Detect which cell encompasses the target text, then output its (X, Y) center coordinate. 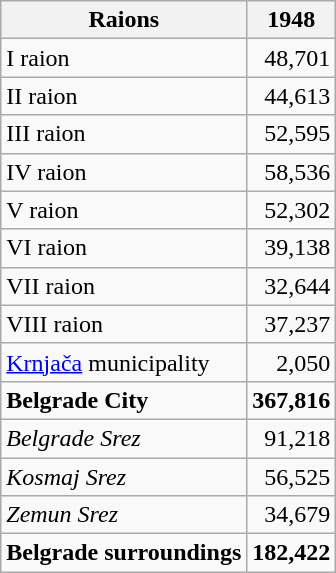
56,525 (292, 477)
32,644 (292, 286)
Kosmaj Srez (124, 477)
Raions (124, 20)
367,816 (292, 400)
Belgrade City (124, 400)
Belgrade surroundings (124, 553)
39,138 (292, 248)
34,679 (292, 515)
1948 (292, 20)
VIII raion (124, 324)
182,422 (292, 553)
V raion (124, 210)
VI raion (124, 248)
52,595 (292, 134)
48,701 (292, 58)
Zemun Srez (124, 515)
58,536 (292, 172)
III raion (124, 134)
52,302 (292, 210)
2,050 (292, 362)
II raion (124, 96)
VII raion (124, 286)
91,218 (292, 438)
Belgrade Srez (124, 438)
I raion (124, 58)
44,613 (292, 96)
37,237 (292, 324)
Krnjača municipality (124, 362)
IV raion (124, 172)
